Locate the cell with the specified text and output its [X, Y] center coordinate. 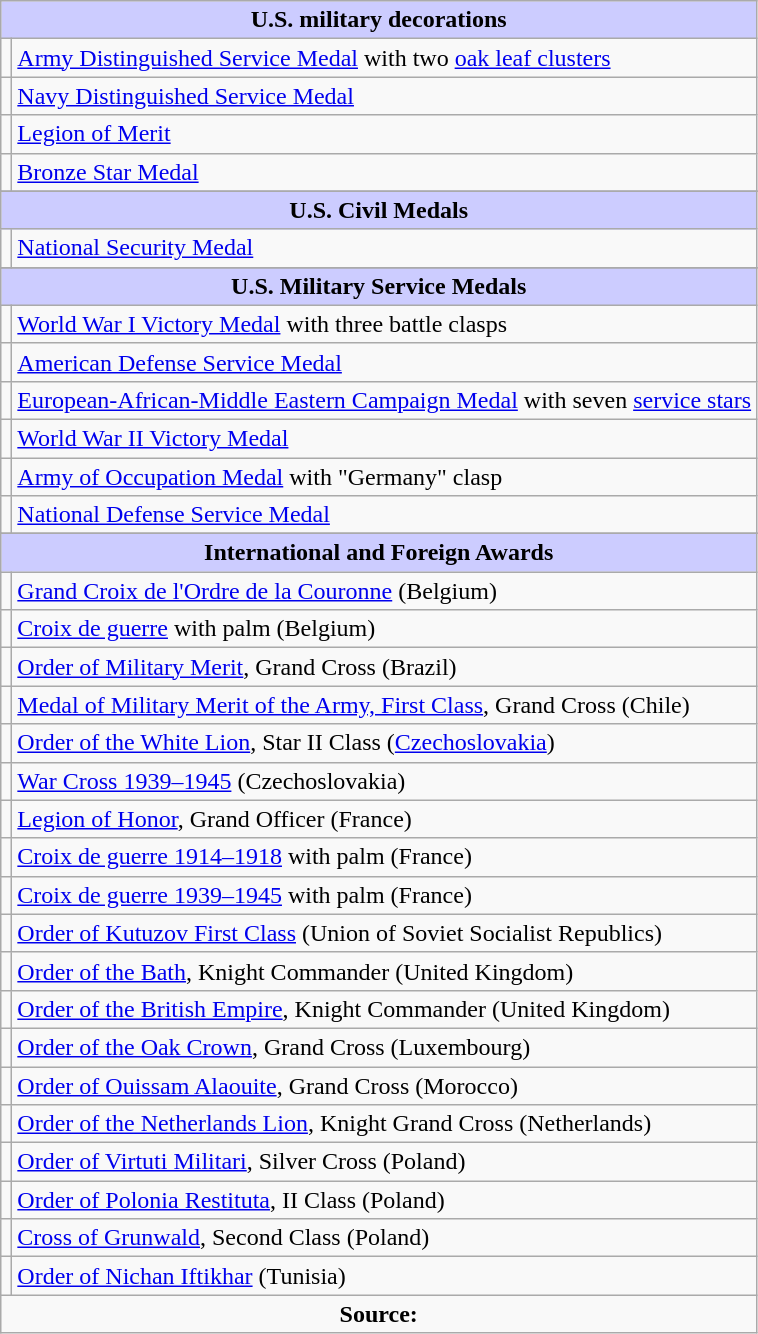
National Security Medal [384, 248]
Order of Kutuzov First Class (Union of Soviet Socialist Republics) [384, 933]
Croix de guerre with palm (Belgium) [384, 629]
Bronze Star Medal [384, 172]
Order of the Netherlands Lion, Knight Grand Cross (Netherlands) [384, 1124]
American Defense Service Medal [384, 362]
European-African-Middle Eastern Campaign Medal with seven service stars [384, 400]
International and Foreign Awards [379, 553]
U.S. Military Service Medals [379, 286]
Medal of Military Merit of the Army, First Class, Grand Cross (Chile) [384, 705]
World War I Victory Medal with three battle clasps [384, 324]
Cross of Grunwald, Second Class (Poland) [384, 1238]
Order of Virtuti Militari, Silver Cross (Poland) [384, 1162]
Legion of Merit [384, 134]
Order of Polonia Restituta, II Class (Poland) [384, 1200]
Source: [379, 1314]
Order of the Oak Crown, Grand Cross (Luxembourg) [384, 1047]
Order of the Bath, Knight Commander (United Kingdom) [384, 971]
Order of Military Merit, Grand Cross (Brazil) [384, 667]
Army Distinguished Service Medal with two oak leaf clusters [384, 58]
Croix de guerre 1939–1945 with palm (France) [384, 895]
Army of Occupation Medal with "Germany" clasp [384, 477]
U.S. Civil Medals [379, 210]
Legion of Honor, Grand Officer (France) [384, 819]
Navy Distinguished Service Medal [384, 96]
Order of Ouissam Alaouite, Grand Cross (Morocco) [384, 1085]
U.S. military decorations [379, 20]
Order of Nichan Iftikhar (Tunisia) [384, 1276]
Grand Croix de l'Ordre de la Couronne (Belgium) [384, 591]
War Cross 1939–1945 (Czechoslovakia) [384, 781]
World War II Victory Medal [384, 438]
National Defense Service Medal [384, 515]
Order of the White Lion, Star II Class (Czechoslovakia) [384, 743]
Order of the British Empire, Knight Commander (United Kingdom) [384, 1009]
Croix de guerre 1914–1918 with palm (France) [384, 857]
